Capture the cell that displays the provided text and extract its (x, y) central coordinate. 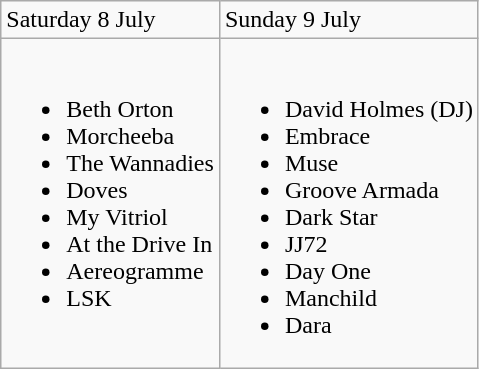
Sunday 9 July (348, 20)
Beth OrtonMorcheebaThe WannadiesDovesMy VitriolAt the Drive InAereogrammeLSK (110, 204)
Saturday 8 July (110, 20)
David Holmes (DJ)EmbraceMuseGroove ArmadaDark StarJJ72Day OneManchildDara (348, 204)
